Return the (X, Y) coordinate for the center point of the cell that contains the specified text.  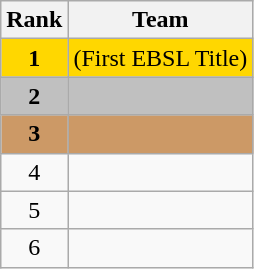
Rank (34, 20)
6 (34, 248)
5 (34, 210)
Team (160, 20)
1 (34, 58)
2 (34, 96)
4 (34, 172)
3 (34, 134)
(First EBSL Title) (160, 58)
